Determine the [x, y] coordinate at the center of the cell enclosing the given text.  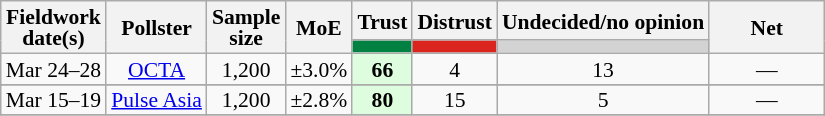
Pulse Asia [156, 100]
±3.0% [318, 68]
Mar 24–28 [54, 68]
13 [603, 68]
Pollster [156, 27]
Trust [382, 20]
80 [382, 100]
Distrust [454, 20]
Mar 15–19 [54, 100]
4 [454, 68]
Undecided/no opinion [603, 20]
66 [382, 68]
Net [766, 27]
±2.8% [318, 100]
Fieldworkdate(s) [54, 27]
OCTA [156, 68]
15 [454, 100]
MoE [318, 27]
Samplesize [246, 27]
5 [603, 100]
